From the cell containing the given text, extract its center point as (x, y) coordinate. 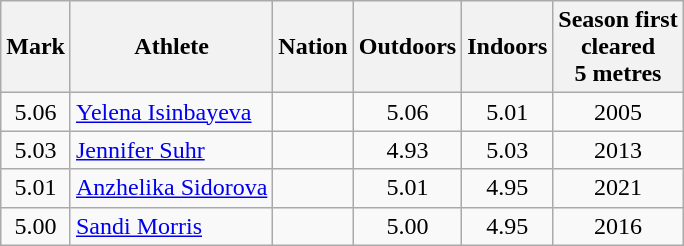
Yelena Isinbayeva (171, 112)
2005 (618, 112)
Outdoors (407, 47)
Indoors (508, 47)
Jennifer Suhr (171, 150)
Season firstcleared5 metres (618, 47)
2021 (618, 188)
Nation (313, 47)
Anzhelika Sidorova (171, 188)
4.93 (407, 150)
Athlete (171, 47)
2016 (618, 226)
Mark (36, 47)
Sandi Morris (171, 226)
2013 (618, 150)
